Return the (X, Y) coordinate for the center point of the cell that contains the specified text.  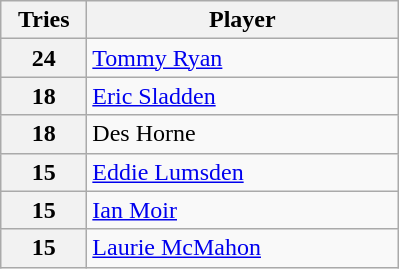
Ian Moir (242, 210)
Tries (44, 20)
Eddie Lumsden (242, 172)
Laurie McMahon (242, 248)
Tommy Ryan (242, 58)
Player (242, 20)
24 (44, 58)
Des Horne (242, 134)
Eric Sladden (242, 96)
